Pinpoint the cell where the given text exists, returning its [x, y] midpoint coordinate. 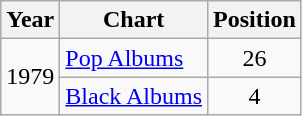
Position [255, 20]
Black Albums [134, 96]
4 [255, 96]
Year [30, 20]
26 [255, 58]
Chart [134, 20]
1979 [30, 77]
Pop Albums [134, 58]
